For the text-containing cell, return its midpoint in (x, y) coordinate format. 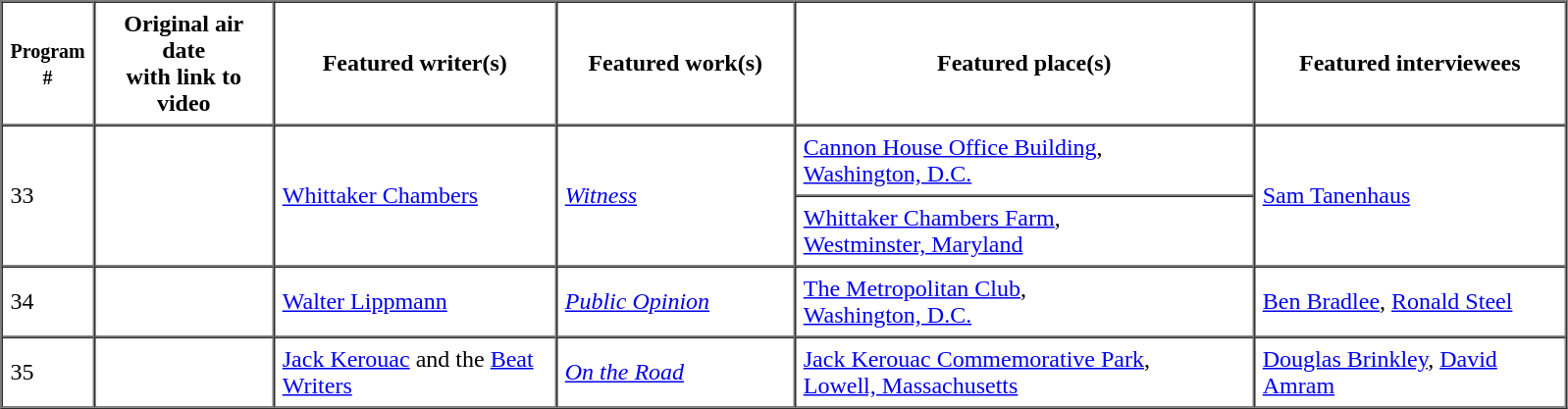
Sam Tanenhaus (1410, 196)
Featured place(s) (1024, 64)
Featured interviewees (1410, 64)
Whittaker Chambers (415, 196)
Featured work(s) (675, 64)
Program # (48, 64)
Walter Lippmann (415, 302)
The Metropolitan Club,Washington, D.C. (1024, 302)
Whittaker Chambers Farm,Westminster, Maryland (1024, 231)
Public Opinion (675, 302)
Witness (675, 196)
Ben Bradlee, Ronald Steel (1410, 302)
Jack Kerouac and the Beat Writers (415, 373)
Original air datewith link to video (184, 64)
Cannon House Office Building,Washington, D.C. (1024, 161)
34 (48, 302)
33 (48, 196)
35 (48, 373)
Douglas Brinkley, David Amram (1410, 373)
Jack Kerouac Commemorative Park,Lowell, Massachusetts (1024, 373)
On the Road (675, 373)
Featured writer(s) (415, 64)
